Pinpoint the cell where the given text exists, returning its [x, y] midpoint coordinate. 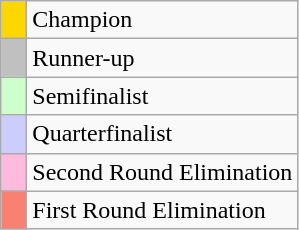
Quarterfinalist [162, 134]
First Round Elimination [162, 210]
Second Round Elimination [162, 172]
Semifinalist [162, 96]
Runner-up [162, 58]
Champion [162, 20]
